Search for the cell housing the specified text and yield its [X, Y] center coordinate. 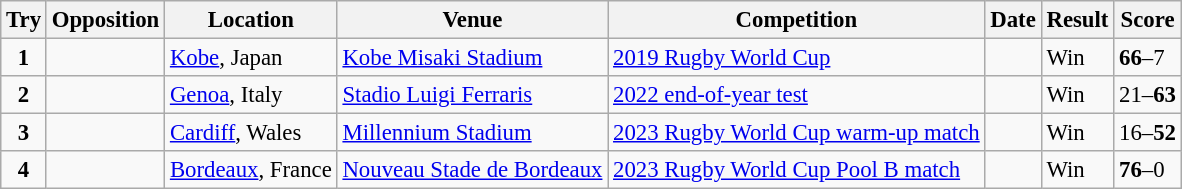
Nouveau Stade de Bordeaux [472, 170]
Try [24, 20]
66–7 [1148, 58]
Competition [796, 20]
2022 end-of-year test [796, 95]
Venue [472, 20]
Bordeaux, France [252, 170]
16–52 [1148, 133]
4 [24, 170]
Kobe Misaki Stadium [472, 58]
2019 Rugby World Cup [796, 58]
Result [1078, 20]
Cardiff, Wales [252, 133]
Stadio Luigi Ferraris [472, 95]
Genoa, Italy [252, 95]
3 [24, 133]
21–63 [1148, 95]
2 [24, 95]
Location [252, 20]
76–0 [1148, 170]
Kobe, Japan [252, 58]
2023 Rugby World Cup Pool B match [796, 170]
Millennium Stadium [472, 133]
1 [24, 58]
Date [1013, 20]
2023 Rugby World Cup warm-up match [796, 133]
Score [1148, 20]
Opposition [105, 20]
